Scan for the cell matching the given text and deliver its (X, Y) coordinate at center. 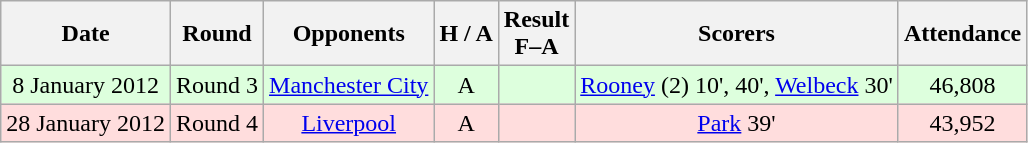
Round (216, 34)
28 January 2012 (86, 123)
46,808 (962, 85)
8 January 2012 (86, 85)
Opponents (349, 34)
ResultF–A (536, 34)
Park 39' (737, 123)
43,952 (962, 123)
Round 4 (216, 123)
Round 3 (216, 85)
Attendance (962, 34)
Liverpool (349, 123)
Date (86, 34)
Scorers (737, 34)
H / A (466, 34)
Rooney (2) 10', 40', Welbeck 30' (737, 85)
Manchester City (349, 85)
